Extract the (x, y) coordinate from the center of the cell holding the provided text.  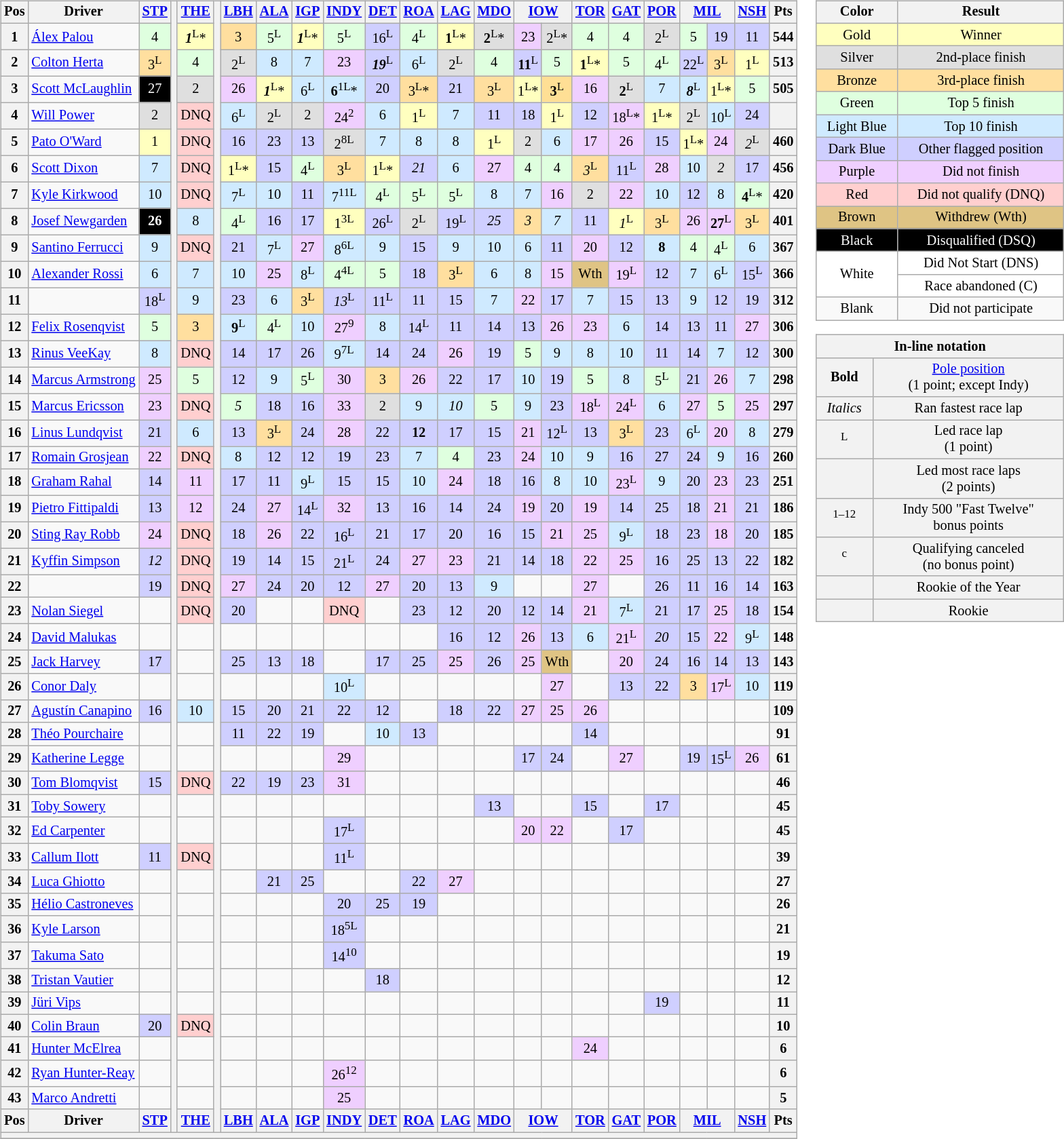
46 (783, 783)
L (844, 440)
148 (783, 638)
Light Blue (856, 126)
c (844, 557)
Kyffin Simpson (83, 562)
Scott McLaughlin (83, 90)
22L (693, 62)
Did not finish (981, 172)
Rookie of the Year (968, 587)
Takuma Sato (83, 955)
34 (14, 882)
61L* (344, 90)
Conor Daly (83, 687)
3rd-place finish (981, 81)
Pietro Fittipaldi (83, 509)
711L (344, 195)
42 (14, 1073)
366 (783, 274)
Rinus VeeKay (83, 354)
1410 (344, 955)
109 (783, 711)
119 (783, 687)
Scott Dixon (83, 168)
Will Power (83, 115)
36 (14, 929)
35 (14, 904)
Bronze (856, 81)
Withdrew (Wth) (981, 218)
Colton Herta (83, 62)
513 (783, 62)
91 (783, 734)
297 (783, 407)
Result (981, 12)
Kyle Larson (83, 929)
Italics (844, 408)
Sting Ray Robb (83, 535)
28L (344, 142)
Ryan Hunter-Reay (83, 1073)
306 (783, 327)
456 (783, 168)
Ran fastest race lap (968, 408)
460 (783, 142)
Jüri Vips (83, 1003)
163 (783, 586)
Gold (856, 35)
23L (626, 482)
Disqualified (DSQ) (981, 240)
38 (14, 980)
Luca Ghiotto (83, 882)
Pato O'Ward (83, 142)
298 (783, 380)
312 (783, 301)
2612 (344, 1073)
Romain Grosjean (83, 458)
300 (783, 354)
Kyle Kirkwood (83, 195)
37 (14, 955)
Black (856, 240)
24L (626, 407)
Other flagged position (981, 149)
Josef Newgarden (83, 221)
44L (344, 274)
Álex Palou (83, 37)
Linus Lundqvist (83, 433)
367 (783, 248)
12L (556, 433)
Dark Blue (856, 149)
4L* (753, 195)
Qualifying canceled(no bonus point) (968, 557)
Did not participate (981, 309)
97L (344, 354)
Graham Rahal (83, 482)
Brown (856, 218)
3L* (419, 90)
Purple (856, 172)
Red (856, 195)
David Malukas (83, 638)
Hélio Castroneves (83, 904)
Rookie (968, 611)
154 (783, 611)
Did Not Start (DNS) (981, 263)
41 (14, 1049)
Top 10 finish (981, 126)
185L (344, 929)
Did not qualify (DNQ) (981, 195)
Callum Ilott (83, 857)
Marcus Ericsson (83, 407)
Jack Harvey (83, 662)
Bold (844, 377)
182 (783, 562)
Led most race laps(2 points) (968, 478)
Alexander Rossi (83, 274)
251 (783, 482)
544 (783, 37)
Color (856, 12)
505 (783, 90)
Nolan Siegel (83, 611)
Katherine Legge (83, 758)
2nd-place finish (981, 58)
401 (783, 221)
242 (344, 115)
Indy 500 "Fast Twelve"bonus points (968, 518)
43 (14, 1098)
86L (344, 248)
Silver (856, 58)
Tom Blomqvist (83, 783)
143 (783, 662)
Hunter McElrea (83, 1049)
Pole position(1 point; except Indy) (968, 377)
Santino Ferrucci (83, 248)
Winner (981, 35)
Led race lap(1 point) (968, 440)
Green (856, 103)
Toby Sowery (83, 806)
420 (783, 195)
Blank (856, 309)
Top 5 finish (981, 103)
Colin Braun (83, 1026)
1–12 (844, 518)
186 (783, 509)
26L (383, 221)
185 (783, 535)
61 (783, 758)
Felix Rosenqvist (83, 327)
In-line notation (940, 347)
Marco Andretti (83, 1098)
27L (721, 221)
White (856, 274)
Agustín Canapino (83, 711)
Marcus Armstrong (83, 380)
18L* (626, 115)
40 (14, 1026)
260 (783, 458)
Ed Carpenter (83, 830)
Tristan Vautier (83, 980)
Race abandoned (C) (981, 286)
Théo Pourchaire (83, 734)
